Search for the cell housing the specified text and yield its [X, Y] center coordinate. 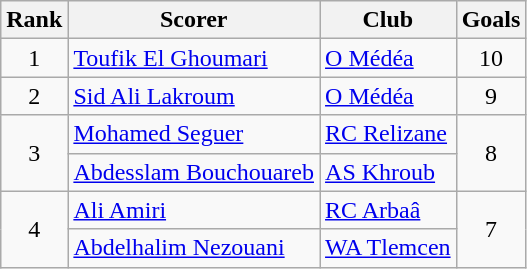
10 [491, 58]
8 [491, 153]
Goals [491, 20]
Club [388, 20]
RC Arbaâ [388, 210]
Sid Ali Lakroum [194, 96]
AS Khroub [388, 172]
Toufik El Ghoumari [194, 58]
9 [491, 96]
WA Tlemcen [388, 248]
4 [34, 229]
Abdesslam Bouchouareb [194, 172]
Scorer [194, 20]
Ali Amiri [194, 210]
3 [34, 153]
RC Relizane [388, 134]
7 [491, 229]
Rank [34, 20]
Abdelhalim Nezouani [194, 248]
2 [34, 96]
1 [34, 58]
Mohamed Seguer [194, 134]
